Pinpoint the cell where the given text exists, returning its [X, Y] midpoint coordinate. 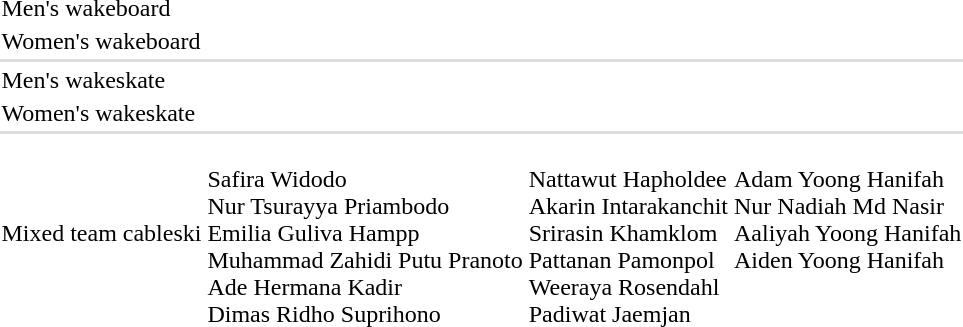
Women's wakeboard [102, 41]
Women's wakeskate [102, 113]
Men's wakeskate [102, 80]
